Locate the cell with the specified text and output its [X, Y] center coordinate. 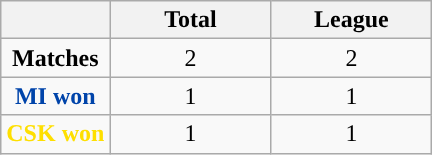
Total [190, 20]
CSK won [56, 134]
League [352, 20]
Matches [56, 58]
MI won [56, 96]
